From the cell containing the given text, extract its center point as (X, Y) coordinate. 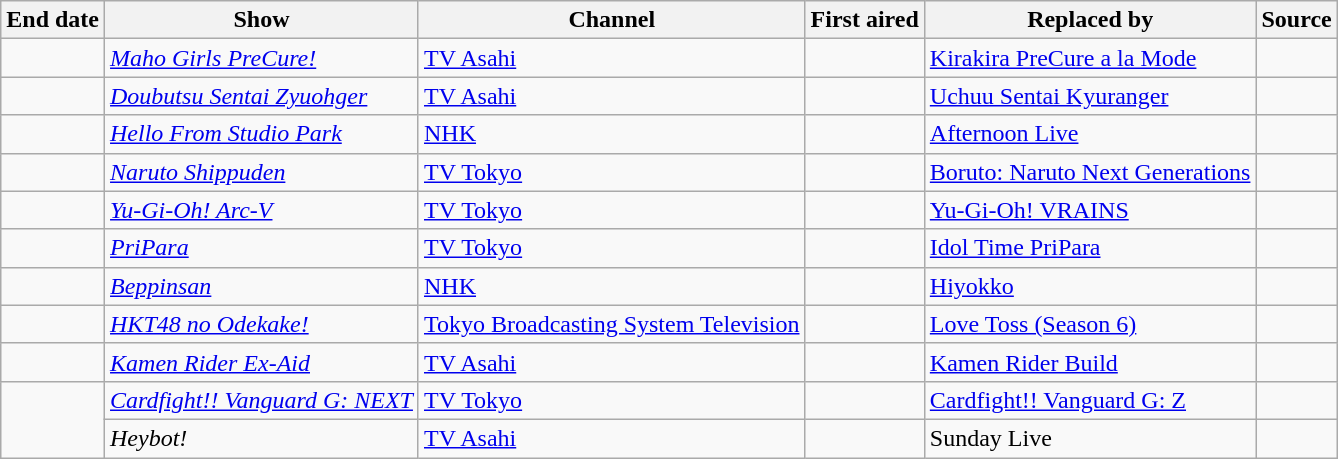
Kirakira PreCure a la Mode (1090, 58)
Yu-Gi-Oh! VRAINS (1090, 210)
HKT48 no Odekake! (262, 324)
Source (1296, 20)
Hello From Studio Park (262, 134)
Channel (612, 20)
Kamen Rider Build (1090, 362)
Cardfight!! Vanguard G: NEXT (262, 400)
Beppinsan (262, 286)
Idol Time PriPara (1090, 248)
Boruto: Naruto Next Generations (1090, 172)
Love Toss (Season 6) (1090, 324)
Show (262, 20)
Hiyokko (1090, 286)
Sunday Live (1090, 438)
First aired (864, 20)
Yu-Gi-Oh! Arc-V (262, 210)
Naruto Shippuden (262, 172)
Tokyo Broadcasting System Television (612, 324)
Uchuu Sentai Kyuranger (1090, 96)
End date (53, 20)
Replaced by (1090, 20)
PriPara (262, 248)
Heybot! (262, 438)
Doubutsu Sentai Zyuohger (262, 96)
Cardfight!! Vanguard G: Z (1090, 400)
Afternoon Live (1090, 134)
Maho Girls PreCure! (262, 58)
Kamen Rider Ex-Aid (262, 362)
